Pinpoint the cell where the given text exists, returning its (X, Y) midpoint coordinate. 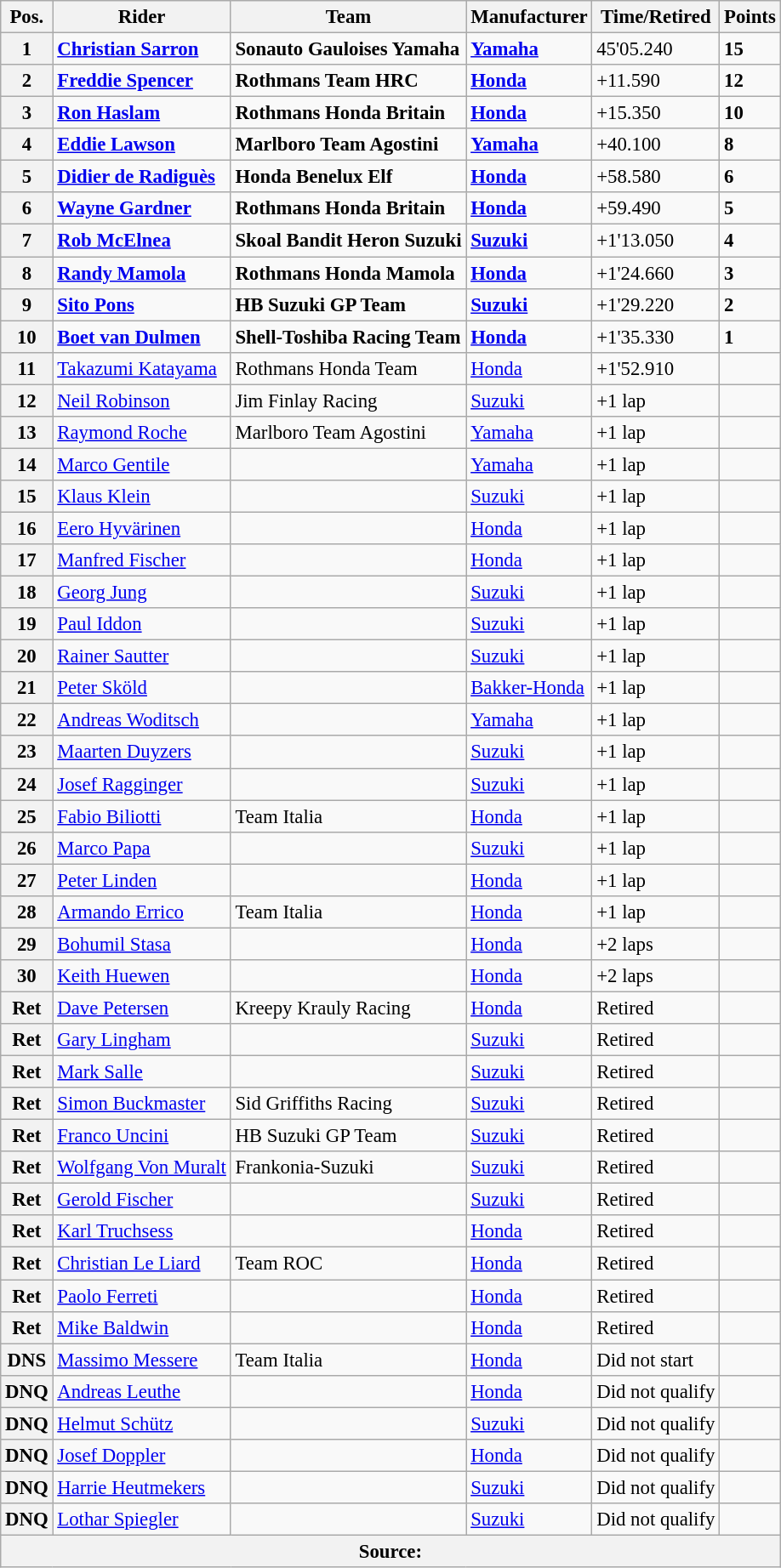
Gary Lingham (141, 1040)
Marco Gentile (141, 464)
Team (349, 17)
7 (27, 241)
Christian Le Liard (141, 1264)
+1'52.910 (656, 368)
Paolo Ferreti (141, 1296)
Raymond Roche (141, 433)
Pos. (27, 17)
Freddie Spencer (141, 81)
Rothmans Team HRC (349, 81)
Eddie Lawson (141, 145)
Did not start (656, 1360)
Skoal Bandit Heron Suzuki (349, 241)
Peter Sköld (141, 688)
Takazumi Katayama (141, 368)
21 (27, 688)
Team ROC (349, 1264)
25 (27, 816)
24 (27, 784)
Lothar Spiegler (141, 1520)
11 (27, 368)
Paul Iddon (141, 624)
Ron Haslam (141, 113)
+1'35.330 (656, 337)
18 (27, 593)
Josef Doppler (141, 1456)
Rothmans Honda Mamola (349, 273)
Andreas Woditsch (141, 720)
Kreepy Krauly Racing (349, 1008)
Keith Huewen (141, 976)
45'05.240 (656, 49)
Source: (390, 1551)
Helmut Schütz (141, 1423)
Simon Buckmaster (141, 1104)
29 (27, 944)
+1'24.660 (656, 273)
Sid Griffiths Racing (349, 1104)
Mike Baldwin (141, 1327)
+59.490 (656, 208)
Rider (141, 17)
Jim Finlay Racing (349, 401)
Sonauto Gauloises Yamaha (349, 49)
22 (27, 720)
Wolfgang Von Muralt (141, 1167)
Manufacturer (529, 17)
23 (27, 753)
+40.100 (656, 145)
Eero Hyvärinen (141, 528)
19 (27, 624)
Points (750, 17)
Rothmans Honda Team (349, 368)
Dave Petersen (141, 1008)
Manfred Fischer (141, 560)
Gerold Fischer (141, 1200)
Sito Pons (141, 304)
Frankonia-Suzuki (349, 1167)
27 (27, 880)
Rob McElnea (141, 241)
Armando Errico (141, 912)
Andreas Leuthe (141, 1391)
Josef Ragginger (141, 784)
Massimo Messere (141, 1360)
Bakker-Honda (529, 688)
26 (27, 848)
Neil Robinson (141, 401)
Honda Benelux Elf (349, 177)
Christian Sarron (141, 49)
Marco Papa (141, 848)
Time/Retired (656, 17)
Bohumil Stasa (141, 944)
Peter Linden (141, 880)
Klaus Klein (141, 497)
Karl Truchsess (141, 1232)
14 (27, 464)
Wayne Gardner (141, 208)
+58.580 (656, 177)
9 (27, 304)
13 (27, 433)
20 (27, 656)
17 (27, 560)
28 (27, 912)
+1'29.220 (656, 304)
Rainer Sautter (141, 656)
Boet van Dulmen (141, 337)
Georg Jung (141, 593)
+11.590 (656, 81)
DNS (27, 1360)
Didier de Radiguès (141, 177)
+15.350 (656, 113)
Harrie Heutmekers (141, 1487)
Franco Uncini (141, 1136)
Maarten Duyzers (141, 753)
Fabio Biliotti (141, 816)
30 (27, 976)
Randy Mamola (141, 273)
16 (27, 528)
Mark Salle (141, 1072)
+1'13.050 (656, 241)
Shell-Toshiba Racing Team (349, 337)
